Provide the (X, Y) coordinate of the cell's center where the given text is located.  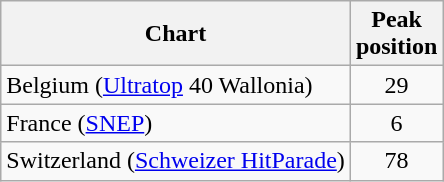
Chart (176, 34)
France (SNEP) (176, 123)
29 (396, 85)
Peakposition (396, 34)
Belgium (Ultratop 40 Wallonia) (176, 85)
Switzerland (Schweizer HitParade) (176, 161)
78 (396, 161)
6 (396, 123)
